Search for the cell housing the specified text and yield its (x, y) center coordinate. 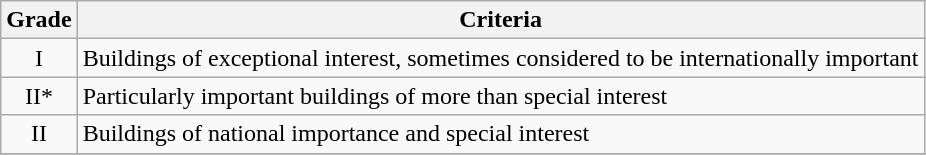
Buildings of national importance and special interest (500, 134)
Buildings of exceptional interest, sometimes considered to be internationally important (500, 58)
I (39, 58)
Criteria (500, 20)
Grade (39, 20)
II* (39, 96)
II (39, 134)
Particularly important buildings of more than special interest (500, 96)
